Locate the cell with the specified text and output its (X, Y) center coordinate. 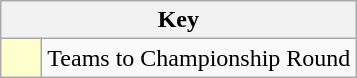
Key (178, 20)
Teams to Championship Round (199, 58)
